From the cell containing the given text, extract its center point as [X, Y] coordinate. 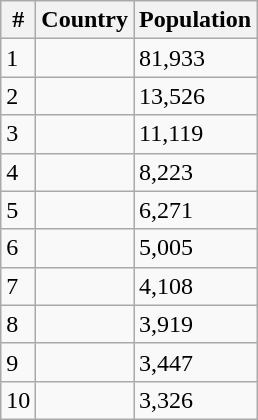
6 [18, 248]
5,005 [196, 248]
6,271 [196, 210]
2 [18, 96]
3,447 [196, 362]
5 [18, 210]
3 [18, 134]
11,119 [196, 134]
1 [18, 58]
3,326 [196, 400]
4,108 [196, 286]
4 [18, 172]
8 [18, 324]
3,919 [196, 324]
7 [18, 286]
81,933 [196, 58]
8,223 [196, 172]
# [18, 20]
9 [18, 362]
Country [85, 20]
10 [18, 400]
13,526 [196, 96]
Population [196, 20]
